Find where the given text appears and provide that cell's center as [x, y] coordinate. 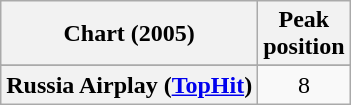
Russia Airplay (TopHit) [130, 85]
Chart (2005) [130, 34]
Peakposition [304, 34]
8 [304, 85]
